Scan for the cell matching the given text and deliver its [x, y] coordinate at center. 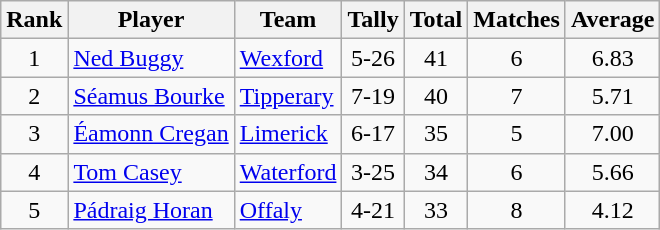
Limerick [288, 134]
Average [612, 20]
1 [34, 58]
4.12 [612, 210]
Waterford [288, 172]
Matches [517, 20]
Tally [373, 20]
8 [517, 210]
35 [436, 134]
Player [151, 20]
Ned Buggy [151, 58]
Séamus Bourke [151, 96]
Total [436, 20]
Tipperary [288, 96]
4 [34, 172]
Offaly [288, 210]
Rank [34, 20]
Tom Casey [151, 172]
41 [436, 58]
7.00 [612, 134]
3-25 [373, 172]
2 [34, 96]
33 [436, 210]
7-19 [373, 96]
7 [517, 96]
5.66 [612, 172]
5-26 [373, 58]
5.71 [612, 96]
Team [288, 20]
4-21 [373, 210]
6.83 [612, 58]
6-17 [373, 134]
Pádraig Horan [151, 210]
40 [436, 96]
3 [34, 134]
Éamonn Cregan [151, 134]
Wexford [288, 58]
34 [436, 172]
